From the cell containing the given text, extract its center point as (X, Y) coordinate. 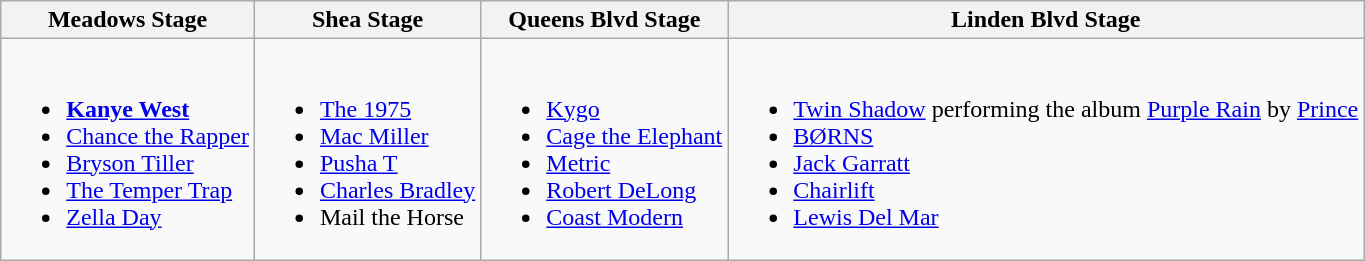
Kanye WestChance the RapperBryson TillerThe Temper TrapZella Day (128, 150)
Shea Stage (367, 20)
KygoCage the ElephantMetricRobert DeLongCoast Modern (604, 150)
The 1975Mac MillerPusha TCharles BradleyMail the Horse (367, 150)
Queens Blvd Stage (604, 20)
Linden Blvd Stage (1046, 20)
Twin Shadow performing the album Purple Rain by PrinceBØRNSJack GarrattChairliftLewis Del Mar (1046, 150)
Meadows Stage (128, 20)
